Output the [X, Y] coordinate of the center of the cell containing the given text.  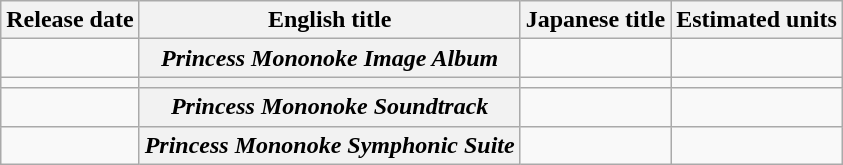
Princess Mononoke Soundtrack [330, 107]
Princess Mononoke Image Album [330, 58]
Release date [70, 20]
Japanese title [595, 20]
Estimated units [757, 20]
Princess Mononoke Symphonic Suite [330, 145]
English title [330, 20]
